Capture the cell that displays the provided text and extract its [X, Y] central coordinate. 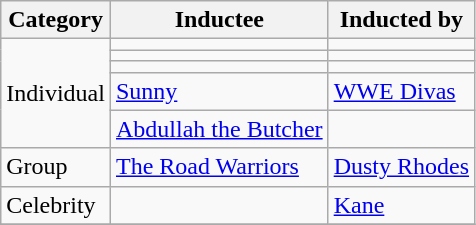
Dusty Rhodes [401, 167]
Individual [56, 94]
Celebrity [56, 205]
Inductee [219, 20]
Category [56, 20]
WWE Divas [401, 91]
Group [56, 167]
The Road Warriors [219, 167]
Sunny [219, 91]
Inducted by [401, 20]
Kane [401, 205]
Abdullah the Butcher [219, 129]
